Capture the cell that displays the provided text and extract its (X, Y) central coordinate. 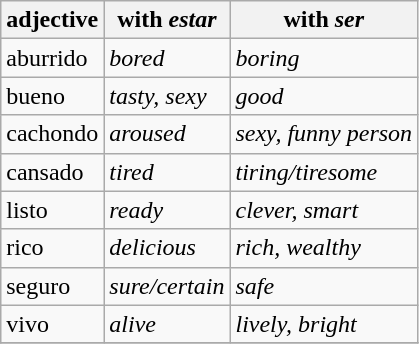
rich, wealthy (324, 248)
aroused (167, 134)
boring (324, 58)
listo (52, 210)
with estar (167, 20)
adjective (52, 20)
tasty, sexy (167, 96)
cansado (52, 172)
rico (52, 248)
alive (167, 324)
sexy, funny person (324, 134)
vivo (52, 324)
tired (167, 172)
with ser (324, 20)
cachondo (52, 134)
tiring/tiresome (324, 172)
lively, bright (324, 324)
ready (167, 210)
seguro (52, 286)
bored (167, 58)
delicious (167, 248)
bueno (52, 96)
sure/certain (167, 286)
safe (324, 286)
clever, smart (324, 210)
good (324, 96)
aburrido (52, 58)
